Return [x, y] of the center of cell containing provided text 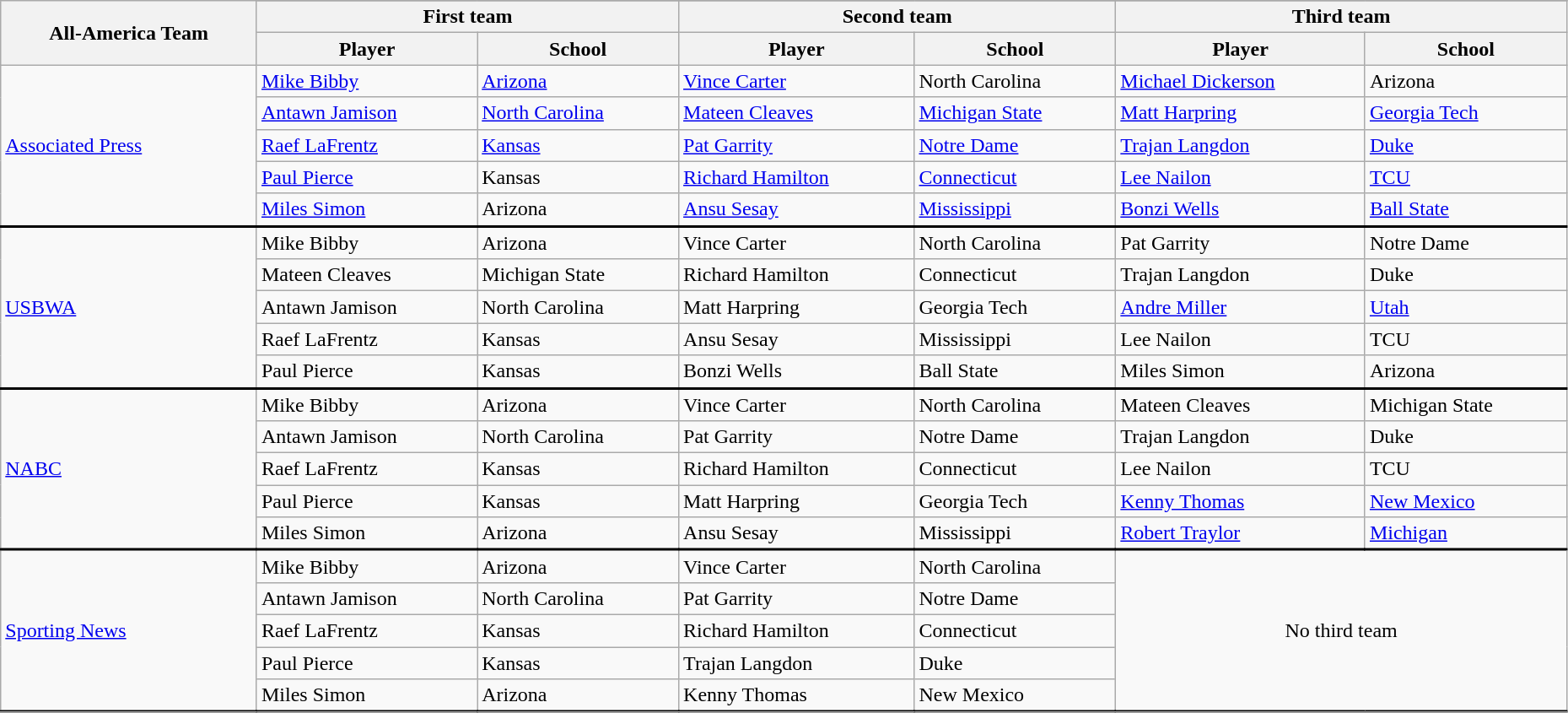
Third team [1341, 17]
Michael Dickerson [1241, 81]
Utah [1466, 307]
Sporting News [129, 631]
All-America Team [129, 33]
First team [467, 17]
Michigan [1466, 533]
Andre Miller [1241, 307]
NABC [129, 469]
Second team [897, 17]
Robert Traylor [1241, 533]
USBWA [129, 307]
No third team [1341, 631]
Associated Press [129, 145]
